For the text-containing cell, return its midpoint in (x, y) coordinate format. 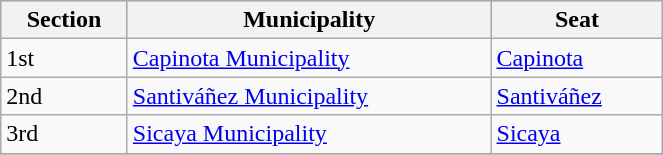
3rd (64, 134)
Section (64, 20)
Sicaya (577, 134)
1st (64, 58)
2nd (64, 96)
Seat (577, 20)
Santiváñez Municipality (309, 96)
Municipality (309, 20)
Sicaya Municipality (309, 134)
Santiváñez (577, 96)
Capinota (577, 58)
Capinota Municipality (309, 58)
